Identify which cell holds the provided text, then report its [X, Y] central coordinate. 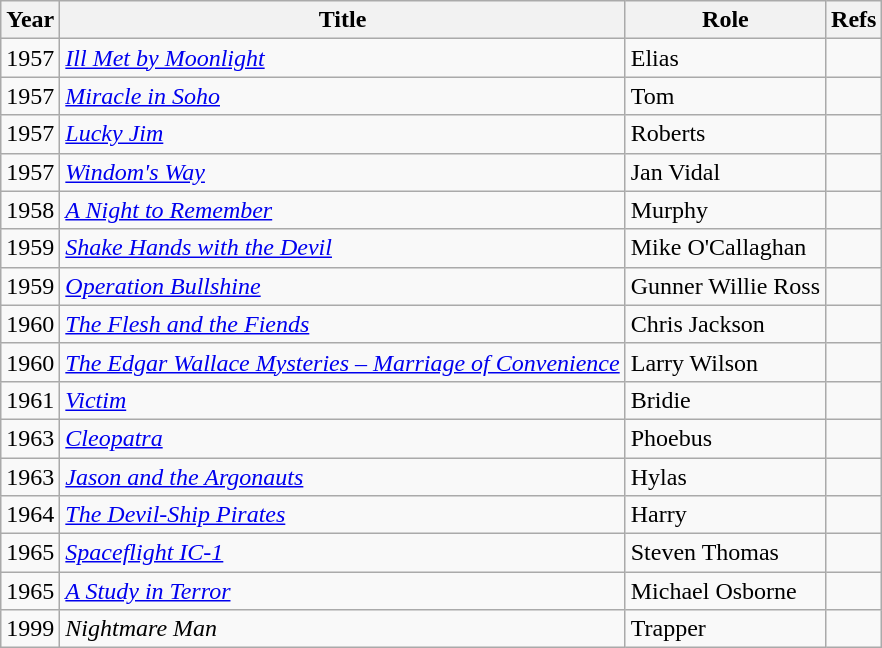
A Study in Terror [342, 591]
Victim [342, 400]
Spaceflight IC-1 [342, 553]
Title [342, 20]
Larry Wilson [725, 362]
Murphy [725, 210]
The Edgar Wallace Mysteries – Marriage of Convenience [342, 362]
Steven Thomas [725, 553]
Roberts [725, 134]
The Devil-Ship Pirates [342, 515]
Operation Bullshine [342, 286]
Chris Jackson [725, 324]
Jason and the Argonauts [342, 477]
Role [725, 20]
1964 [30, 515]
Gunner Willie Ross [725, 286]
Tom [725, 96]
Shake Hands with the Devil [342, 248]
Trapper [725, 629]
Michael Osborne [725, 591]
Lucky Jim [342, 134]
Miracle in Soho [342, 96]
1961 [30, 400]
Mike O'Callaghan [725, 248]
The Flesh and the Fiends [342, 324]
1958 [30, 210]
Year [30, 20]
Ill Met by Moonlight [342, 58]
Hylas [725, 477]
1999 [30, 629]
Harry [725, 515]
Elias [725, 58]
Cleopatra [342, 438]
Bridie [725, 400]
A Night to Remember [342, 210]
Windom's Way [342, 172]
Refs [854, 20]
Phoebus [725, 438]
Nightmare Man [342, 629]
Jan Vidal [725, 172]
